Identify which cell holds the provided text, then report its [X, Y] central coordinate. 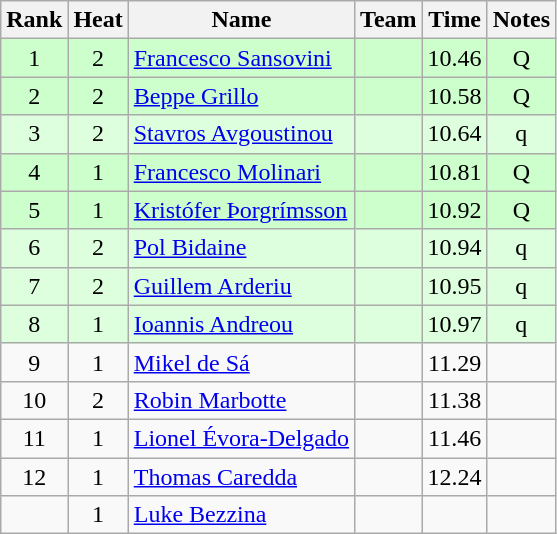
Team [389, 20]
6 [34, 248]
4 [34, 172]
10.64 [454, 134]
Rank [34, 20]
Mikel de Sá [241, 362]
10 [34, 400]
Robin Marbotte [241, 400]
Name [241, 20]
Stavros Avgoustinou [241, 134]
10.58 [454, 96]
Pol Bidaine [241, 248]
12.24 [454, 477]
Lionel Évora-Delgado [241, 438]
10.81 [454, 172]
Heat [98, 20]
3 [34, 134]
11.29 [454, 362]
7 [34, 286]
Ioannis Andreou [241, 324]
Francesco Sansovini [241, 58]
Beppe Grillo [241, 96]
8 [34, 324]
Luke Bezzina [241, 515]
10.94 [454, 248]
9 [34, 362]
12 [34, 477]
Francesco Molinari [241, 172]
Guillem Arderiu [241, 286]
Thomas Caredda [241, 477]
10.46 [454, 58]
11.46 [454, 438]
Time [454, 20]
10.95 [454, 286]
11.38 [454, 400]
10.97 [454, 324]
5 [34, 210]
10.92 [454, 210]
Kristófer Þorgrímsson [241, 210]
Notes [521, 20]
11 [34, 438]
